For the text-containing cell, return its midpoint in (x, y) coordinate format. 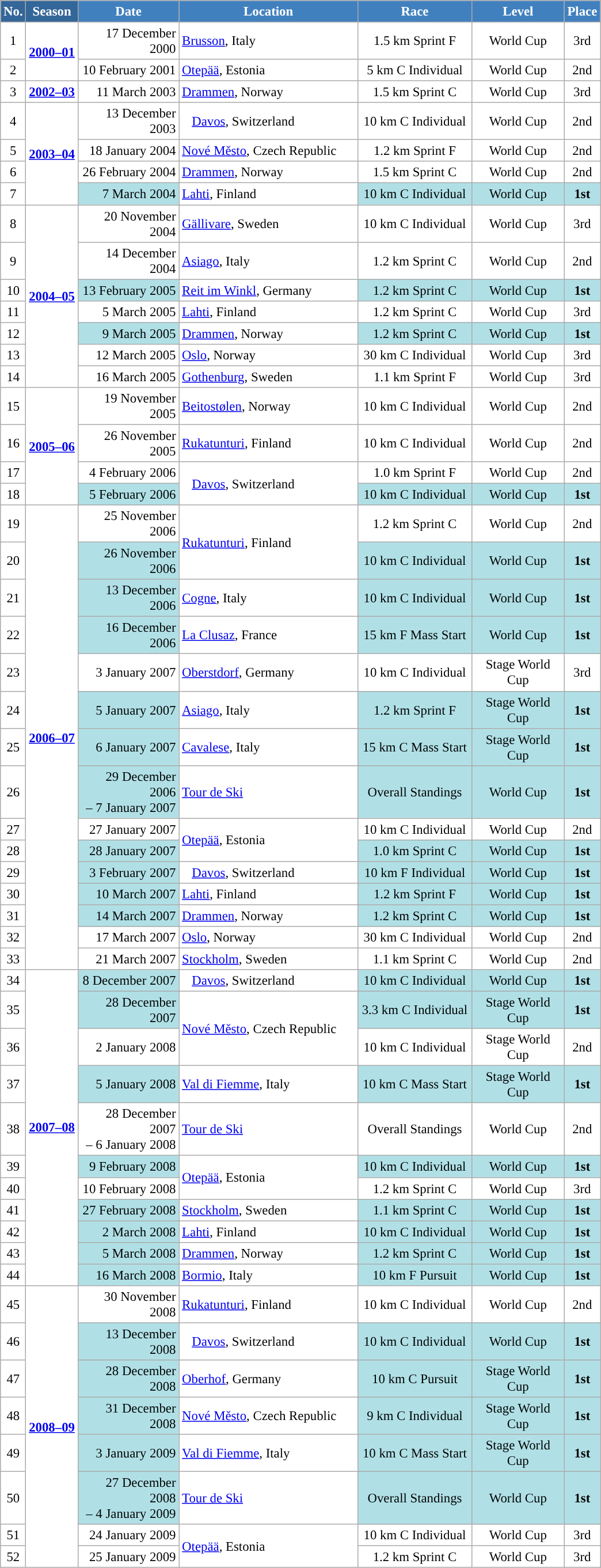
14 (13, 377)
2 January 2008 (128, 1047)
2003–04 (52, 153)
28 December 2008 (128, 1379)
Beitostølen, Norway (268, 407)
5 January 2008 (128, 1085)
1 (13, 41)
16 March 2005 (128, 377)
25 (13, 747)
27 January 2007 (128, 829)
14 March 2007 (128, 916)
11 March 2003 (128, 92)
24 January 2009 (128, 1535)
42 (13, 1232)
20 November 2004 (128, 223)
Gothenburg, Sweden (268, 377)
28 December 2007 (128, 1010)
19 (13, 524)
2004–05 (52, 296)
13 (13, 355)
Oberhof, Germany (268, 1379)
Race (414, 12)
28 (13, 851)
5 March 2005 (128, 312)
33 (13, 959)
13 December 2006 (128, 598)
Level (518, 12)
22 (13, 636)
12 (13, 333)
17 December 2000 (128, 41)
Location (268, 12)
10 February 2008 (128, 1189)
La Clusaz, France (268, 636)
25 November 2006 (128, 524)
51 (13, 1535)
8 (13, 223)
16 (13, 443)
45 (13, 1305)
Cogne, Italy (268, 598)
21 (13, 598)
5 km C Individual (414, 70)
Date (128, 12)
6 January 2007 (128, 747)
1.0 km Sprint C (414, 851)
1.1 km Sprint F (414, 377)
34 (13, 981)
15 (13, 407)
4 (13, 121)
16 March 2008 (128, 1275)
3 January 2009 (128, 1453)
18 January 2004 (128, 151)
Place (582, 12)
44 (13, 1275)
50 (13, 1498)
25 January 2009 (128, 1557)
10 (13, 290)
40 (13, 1189)
1.0 km Sprint F (414, 473)
5 February 2006 (128, 495)
23 (13, 673)
11 (13, 312)
20 (13, 561)
9 km C Individual (414, 1415)
43 (13, 1253)
3.3 km C Individual (414, 1010)
8 December 2007 (128, 981)
35 (13, 1010)
3 February 2007 (128, 872)
9 February 2008 (128, 1167)
31 (13, 916)
3 January 2007 (128, 673)
Reit im Winkl, Germany (268, 290)
52 (13, 1557)
No. (13, 12)
21 March 2007 (128, 959)
2 March 2008 (128, 1232)
28 January 2007 (128, 851)
10 km C Pursuit (414, 1379)
29 December 2006– 7 January 2007 (128, 792)
31 December 2008 (128, 1415)
5 (13, 151)
Cavalese, Italy (268, 747)
15 km F Mass Start (414, 636)
17 (13, 473)
46 (13, 1342)
14 December 2004 (128, 260)
4 February 2006 (128, 473)
2002–03 (52, 92)
19 November 2005 (128, 407)
26 February 2004 (128, 172)
37 (13, 1085)
13 December 2003 (128, 121)
7 (13, 194)
41 (13, 1210)
2006–07 (52, 737)
27 December 2008– 4 January 2009 (128, 1498)
1.5 km Sprint F (414, 41)
18 (13, 495)
26 November 2006 (128, 561)
13 February 2005 (128, 290)
29 (13, 872)
10 March 2007 (128, 894)
Season (52, 12)
5 January 2007 (128, 709)
13 December 2008 (128, 1342)
30 (13, 894)
9 (13, 260)
24 (13, 709)
47 (13, 1379)
15 km C Mass Start (414, 747)
2008–09 (52, 1427)
39 (13, 1167)
3 (13, 92)
32 (13, 937)
48 (13, 1415)
2 (13, 70)
26 (13, 792)
5 March 2008 (128, 1253)
2007–08 (52, 1127)
28 December 2007– 6 January 2008 (128, 1130)
16 December 2006 (128, 636)
38 (13, 1130)
10 km F Individual (414, 872)
12 March 2005 (128, 355)
10 February 2001 (128, 70)
Brusson, Italy (268, 41)
9 March 2005 (128, 333)
2000–01 (52, 52)
49 (13, 1453)
27 (13, 829)
Oberstdorf, Germany (268, 673)
26 November 2005 (128, 443)
6 (13, 172)
10 km F Pursuit (414, 1275)
7 March 2004 (128, 194)
2005–06 (52, 446)
Gällivare, Sweden (268, 223)
36 (13, 1047)
27 February 2008 (128, 1210)
30 November 2008 (128, 1305)
Bormio, Italy (268, 1275)
17 March 2007 (128, 937)
